Determine the [X, Y] coordinate at the center of the cell enclosing the given text.  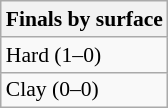
Finals by surface [84, 19]
Clay (0–0) [84, 90]
Hard (1–0) [84, 55]
